Extract the [x, y] coordinate from the center of the cell holding the provided text.  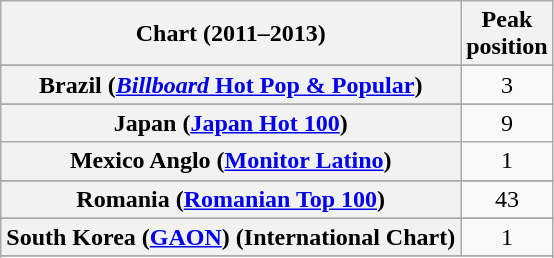
9 [507, 123]
Japan (Japan Hot 100) [231, 123]
Brazil (Billboard Hot Pop & Popular) [231, 85]
South Korea (GAON) (International Chart) [231, 237]
43 [507, 199]
Mexico Anglo (Monitor Latino) [231, 161]
Chart (2011–2013) [231, 34]
3 [507, 85]
Romania (Romanian Top 100) [231, 199]
Peakposition [507, 34]
